Extract the (X, Y) coordinate from the center of the cell holding the provided text.  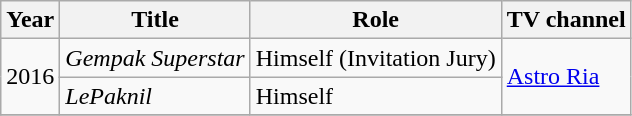
TV channel (566, 20)
Himself (Invitation Jury) (376, 58)
Astro Ria (566, 77)
Gempak Superstar (155, 58)
2016 (30, 77)
Himself (376, 96)
Title (155, 20)
Year (30, 20)
LePaknil (155, 96)
Role (376, 20)
